Locate the cell with the specified text and output its [X, Y] center coordinate. 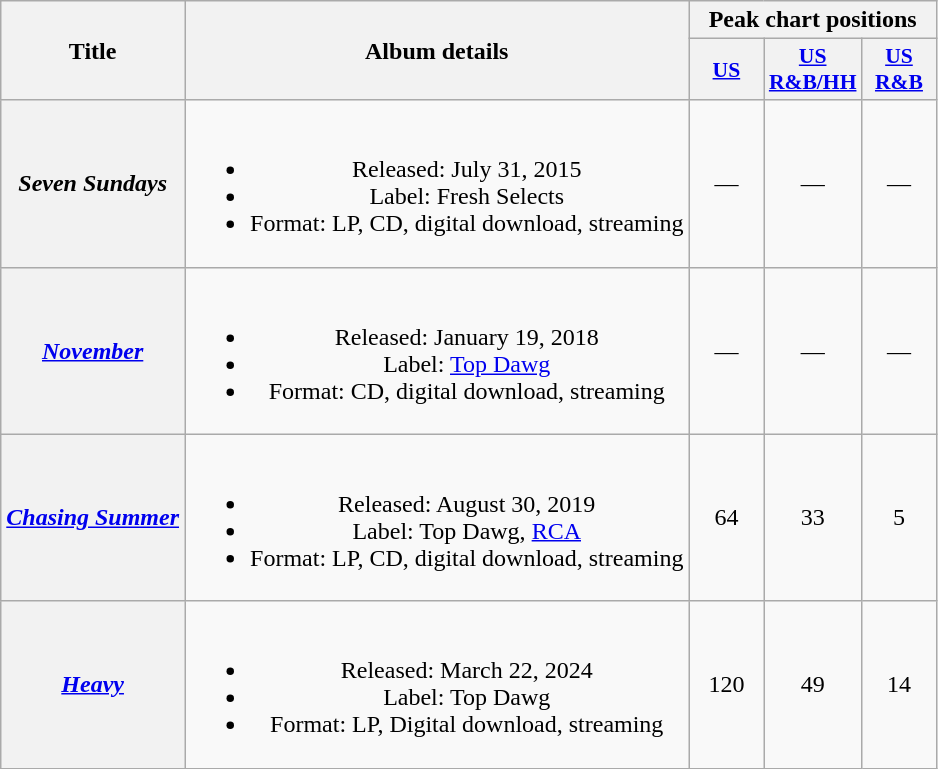
Heavy [93, 684]
USR&B [900, 70]
Released: January 19, 2018Label: Top DawgFormat: CD, digital download, streaming [437, 350]
120 [726, 684]
Released: July 31, 2015Label: Fresh SelectsFormat: LP, CD, digital download, streaming [437, 184]
US [726, 70]
64 [726, 518]
USR&B/HH [813, 70]
Chasing Summer [93, 518]
Seven Sundays [93, 184]
5 [900, 518]
49 [813, 684]
Title [93, 50]
Released: August 30, 2019Label: Top Dawg, RCAFormat: LP, CD, digital download, streaming [437, 518]
November [93, 350]
14 [900, 684]
Released: March 22, 2024Label: Top DawgFormat: LP, Digital download, streaming [437, 684]
Album details [437, 50]
Peak chart positions [813, 20]
33 [813, 518]
